Locate the cell with the specified text and output its (X, Y) center coordinate. 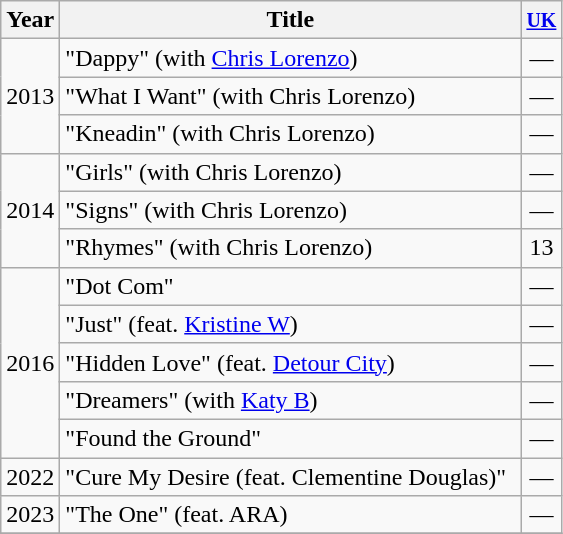
Title (290, 20)
2014 (30, 210)
2013 (30, 96)
"Cure My Desire (feat. Clementine Douglas)" (290, 477)
2023 (30, 515)
"The One" (feat. ARA) (290, 515)
2016 (30, 362)
"Dot Com" (290, 286)
"Kneadin" (with Chris Lorenzo) (290, 134)
"Signs" (with Chris Lorenzo) (290, 210)
13 (542, 248)
"Rhymes" (with Chris Lorenzo) (290, 248)
Year (30, 20)
"Hidden Love" (feat. Detour City) (290, 362)
"Just" (feat. Kristine W) (290, 324)
2022 (30, 477)
"Dappy" (with Chris Lorenzo) (290, 58)
"What I Want" (with Chris Lorenzo) (290, 96)
"Girls" (with Chris Lorenzo) (290, 172)
"Dreamers" (with Katy B) (290, 400)
"Found the Ground" (290, 438)
UK (542, 20)
